Scan for the cell matching the given text and deliver its [x, y] coordinate at center. 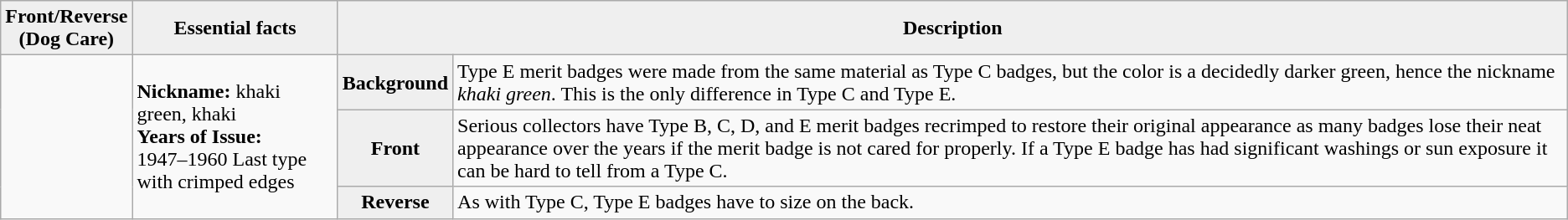
As with Type C, Type E badges have to size on the back. [1010, 202]
Front/Reverse(Dog Care) [67, 28]
Essential facts [235, 28]
Description [952, 28]
Background [395, 82]
Front [395, 148]
Reverse [395, 202]
Nickname: khaki green, khaki Years of Issue: 1947–1960 Last type with crimped edges [235, 137]
